Identify which cell holds the provided text, then report its [X, Y] central coordinate. 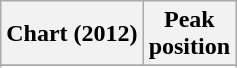
Chart (2012) [72, 34]
Peakposition [189, 34]
